Locate the cell with the specified text and output its (X, Y) center coordinate. 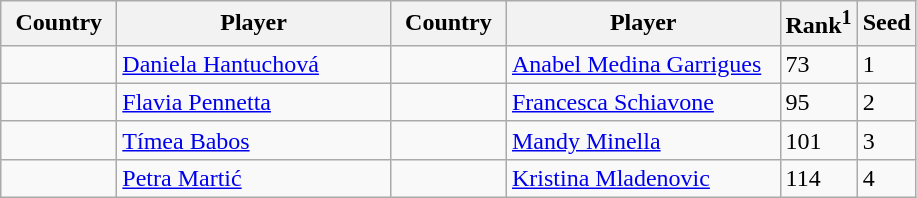
3 (886, 140)
Rank1 (818, 24)
1 (886, 64)
Flavia Pennetta (254, 102)
Kristina Mladenovic (643, 178)
101 (818, 140)
Daniela Hantuchová (254, 64)
2 (886, 102)
Seed (886, 24)
Tímea Babos (254, 140)
Petra Martić (254, 178)
4 (886, 178)
73 (818, 64)
95 (818, 102)
Anabel Medina Garrigues (643, 64)
114 (818, 178)
Mandy Minella (643, 140)
Francesca Schiavone (643, 102)
